Detect which cell encompasses the target text, then output its [X, Y] center coordinate. 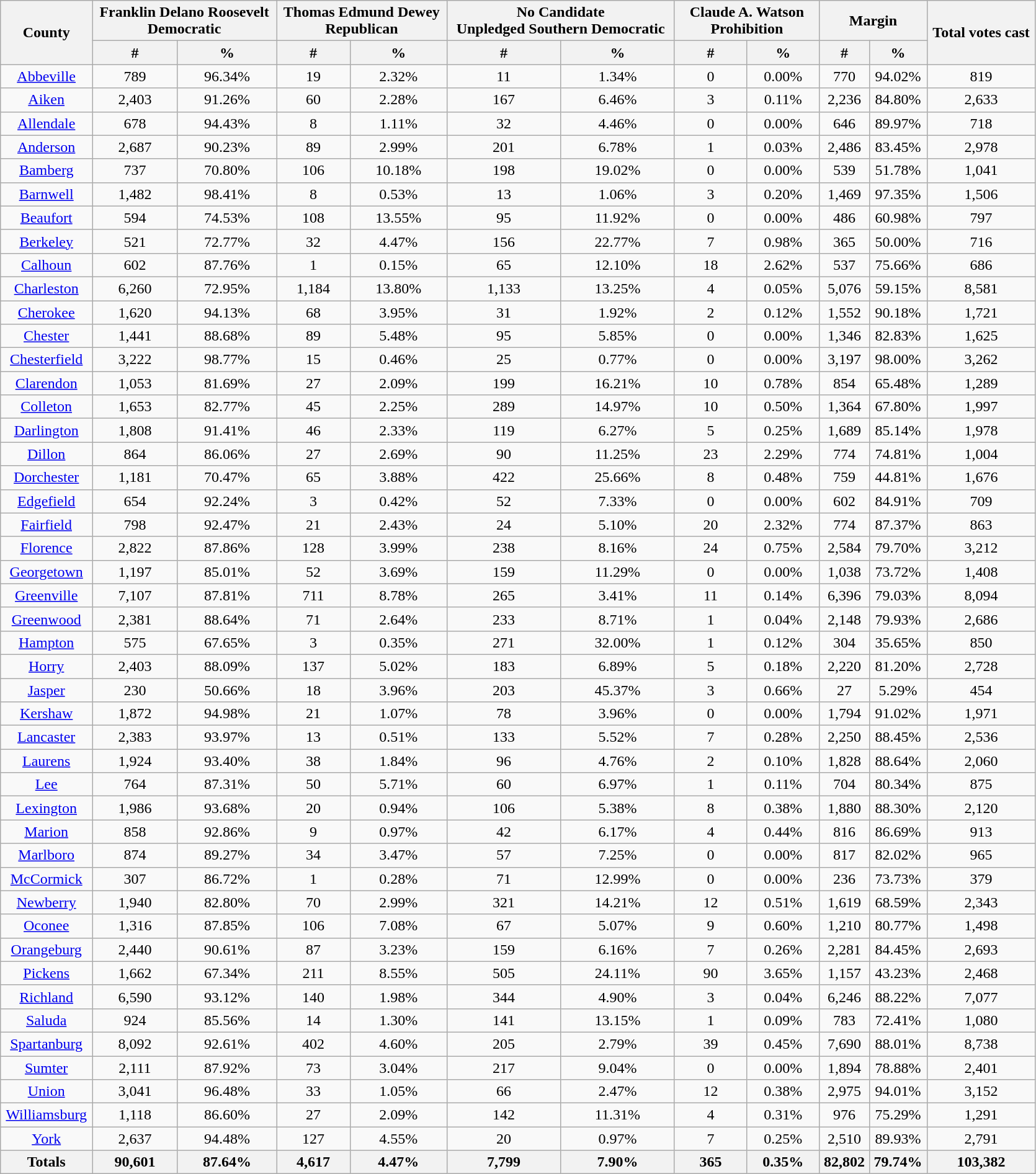
183 [504, 666]
103,382 [981, 1162]
32.00% [618, 643]
97.35% [898, 194]
1,197 [135, 572]
521 [135, 241]
82.83% [898, 336]
2,120 [981, 808]
236 [844, 879]
87.76% [227, 265]
87.81% [227, 595]
2,440 [135, 949]
78.88% [898, 1067]
1,364 [844, 407]
82,802 [844, 1162]
770 [844, 76]
94.43% [227, 123]
2,220 [844, 666]
5.71% [399, 785]
Dillon [47, 454]
486 [844, 218]
2,975 [844, 1092]
7.90% [618, 1162]
6,590 [135, 997]
87.86% [227, 548]
Lancaster [47, 737]
1,291 [981, 1115]
94.13% [227, 312]
7.33% [618, 501]
89.27% [227, 855]
Clarendon [47, 383]
Allendale [47, 123]
79.03% [898, 595]
6.46% [618, 100]
Orangeburg [47, 949]
1,619 [844, 902]
14.21% [618, 902]
10.18% [399, 171]
McCormick [47, 879]
93.68% [227, 808]
Kershaw [47, 714]
11.31% [618, 1115]
858 [135, 832]
13.15% [618, 1020]
454 [981, 690]
4.55% [399, 1139]
8.16% [618, 548]
Edgefield [47, 501]
2,383 [135, 737]
1,184 [314, 288]
2,060 [981, 761]
265 [504, 595]
0.05% [783, 288]
67.80% [898, 407]
3,262 [981, 360]
5.48% [399, 336]
6.27% [618, 430]
1,997 [981, 407]
3.99% [399, 548]
Williamsburg [47, 1115]
12.99% [618, 879]
Hampton [47, 643]
50 [314, 785]
88.45% [898, 737]
764 [135, 785]
Colleton [47, 407]
1.05% [399, 1092]
5.02% [399, 666]
5.52% [618, 737]
137 [314, 666]
2,791 [981, 1139]
2.79% [618, 1044]
York [47, 1139]
County [47, 32]
73.73% [898, 879]
8,738 [981, 1044]
3.41% [618, 595]
Pickens [47, 973]
88.09% [227, 666]
0.18% [783, 666]
0.94% [399, 808]
0.31% [783, 1115]
88.01% [898, 1044]
81.20% [898, 666]
Newberry [47, 902]
0.66% [783, 690]
89.93% [898, 1139]
7,799 [504, 1162]
Total votes cast [981, 32]
92.24% [227, 501]
Fairfield [47, 525]
2,281 [844, 949]
718 [981, 123]
2.62% [783, 265]
91.41% [227, 430]
307 [135, 879]
Margin [873, 21]
6,396 [844, 595]
90.18% [898, 312]
4.46% [618, 123]
79.74% [898, 1162]
142 [504, 1115]
Cherokee [47, 312]
94.01% [898, 1092]
1.84% [399, 761]
87.85% [227, 926]
87.64% [227, 1162]
51.78% [898, 171]
13.80% [399, 288]
797 [981, 218]
3.23% [399, 949]
1,808 [135, 430]
66 [504, 1092]
1,408 [981, 572]
716 [981, 241]
50.00% [898, 241]
1,721 [981, 312]
686 [981, 265]
11.25% [618, 454]
199 [504, 383]
88.30% [898, 808]
1,828 [844, 761]
Spartanburg [47, 1044]
2,486 [844, 147]
38 [314, 761]
12.10% [618, 265]
1.06% [618, 194]
678 [135, 123]
167 [504, 100]
1.30% [399, 1020]
1,038 [844, 572]
875 [981, 785]
0.42% [399, 501]
874 [135, 855]
1.98% [399, 997]
46 [314, 430]
1,053 [135, 383]
0.53% [399, 194]
321 [504, 902]
2,148 [844, 619]
6.89% [618, 666]
4.90% [618, 997]
2.29% [783, 454]
Lee [47, 785]
Greenville [47, 595]
73 [314, 1067]
863 [981, 525]
1,689 [844, 430]
11.92% [618, 218]
Saluda [47, 1020]
3,041 [135, 1092]
2,978 [981, 147]
67.34% [227, 973]
92.86% [227, 832]
2.28% [399, 100]
3.47% [399, 855]
1,041 [981, 171]
1,080 [981, 1020]
78 [504, 714]
0.03% [783, 147]
7.25% [618, 855]
98.77% [227, 360]
2,822 [135, 548]
1,625 [981, 336]
Charleston [47, 288]
90.23% [227, 147]
6.17% [618, 832]
654 [135, 501]
67.65% [227, 643]
1,676 [981, 478]
Claude A. WatsonProhibition [747, 21]
Beaufort [47, 218]
1,506 [981, 194]
94.48% [227, 1139]
93.97% [227, 737]
819 [981, 76]
89.97% [898, 123]
94.98% [227, 714]
Dorchester [47, 478]
1,924 [135, 761]
45.37% [618, 690]
1,441 [135, 336]
44.81% [898, 478]
9.04% [618, 1067]
709 [981, 501]
7,690 [844, 1044]
1,894 [844, 1067]
2,236 [844, 100]
2,381 [135, 619]
1.92% [618, 312]
864 [135, 454]
0.75% [783, 548]
203 [504, 690]
2,686 [981, 619]
965 [981, 855]
108 [314, 218]
Chester [47, 336]
3.88% [399, 478]
704 [844, 785]
6.78% [618, 147]
Barnwell [47, 194]
0.44% [783, 832]
65.48% [898, 383]
976 [844, 1115]
Jasper [47, 690]
2,343 [981, 902]
75.29% [898, 1115]
1.34% [618, 76]
Bamberg [47, 171]
11.29% [618, 572]
1,978 [981, 430]
67 [504, 926]
1,181 [135, 478]
2,510 [844, 1139]
Aiken [47, 100]
2,637 [135, 1139]
344 [504, 997]
140 [314, 997]
57 [504, 855]
5.10% [618, 525]
711 [314, 595]
91.26% [227, 100]
402 [314, 1044]
0.14% [783, 595]
Sumter [47, 1067]
1,316 [135, 926]
84.45% [898, 949]
Richland [47, 997]
2.64% [399, 619]
85.01% [227, 572]
80.34% [898, 785]
Greenwood [47, 619]
0.46% [399, 360]
0.98% [783, 241]
2.33% [399, 430]
25.66% [618, 478]
8.55% [399, 973]
68 [314, 312]
Lexington [47, 808]
74.81% [898, 454]
43.23% [898, 973]
13.55% [399, 218]
Marion [47, 832]
2,584 [844, 548]
133 [504, 737]
0.78% [783, 383]
Totals [47, 1162]
81.69% [227, 383]
19.02% [618, 171]
737 [135, 171]
217 [504, 1067]
16.21% [618, 383]
8.71% [618, 619]
1,872 [135, 714]
1,469 [844, 194]
74.53% [227, 218]
2.25% [399, 407]
6,260 [135, 288]
85.56% [227, 1020]
2.47% [618, 1092]
0.77% [618, 360]
Calhoun [47, 265]
4,617 [314, 1162]
7,077 [981, 997]
70.47% [227, 478]
Marlboro [47, 855]
201 [504, 147]
594 [135, 218]
42 [504, 832]
Horry [47, 666]
86.06% [227, 454]
31 [504, 312]
45 [314, 407]
3,222 [135, 360]
59.15% [898, 288]
22.77% [618, 241]
72.77% [227, 241]
1,498 [981, 926]
1,482 [135, 194]
Berkeley [47, 241]
5.85% [618, 336]
19 [314, 76]
141 [504, 1020]
0.09% [783, 1020]
Florence [47, 548]
34 [314, 855]
Union [47, 1092]
3,152 [981, 1092]
211 [314, 973]
Laurens [47, 761]
15 [314, 360]
24.11% [618, 973]
Darlington [47, 430]
6,246 [844, 997]
68.59% [898, 902]
98.00% [898, 360]
0.10% [783, 761]
119 [504, 430]
75.66% [898, 265]
783 [844, 1020]
1.07% [399, 714]
1,971 [981, 714]
0.60% [783, 926]
79.93% [898, 619]
85.14% [898, 430]
60.98% [898, 218]
70 [314, 902]
854 [844, 383]
4.76% [618, 761]
816 [844, 832]
817 [844, 855]
72.41% [898, 1020]
156 [504, 241]
Franklin Delano RooseveltDemocratic [185, 21]
850 [981, 643]
238 [504, 548]
1,157 [844, 973]
1,118 [135, 1115]
35.65% [898, 643]
2,401 [981, 1067]
14 [314, 1020]
Oconee [47, 926]
1,552 [844, 312]
73.72% [898, 572]
96.48% [227, 1092]
1,210 [844, 926]
304 [844, 643]
789 [135, 76]
6.97% [618, 785]
2.69% [399, 454]
Abbeville [47, 76]
87 [314, 949]
1.11% [399, 123]
1,289 [981, 383]
25 [504, 360]
2,728 [981, 666]
90.61% [227, 949]
8,092 [135, 1044]
127 [314, 1139]
84.91% [898, 501]
3.69% [399, 572]
2,468 [981, 973]
1,662 [135, 973]
4.60% [399, 1044]
91.02% [898, 714]
6.16% [618, 949]
3,197 [844, 360]
Thomas Edmund DeweyRepublican [362, 21]
3,212 [981, 548]
82.80% [227, 902]
1,794 [844, 714]
Chesterfield [47, 360]
23 [711, 454]
0.45% [783, 1044]
3.95% [399, 312]
205 [504, 1044]
14.97% [618, 407]
70.80% [227, 171]
0.26% [783, 949]
86.69% [898, 832]
Georgetown [47, 572]
82.77% [227, 407]
5.29% [898, 690]
50.66% [227, 690]
93.40% [227, 761]
83.45% [898, 147]
759 [844, 478]
2,687 [135, 147]
1,620 [135, 312]
5.07% [618, 926]
86.72% [227, 879]
2,693 [981, 949]
422 [504, 478]
90,601 [135, 1162]
7.08% [399, 926]
379 [981, 879]
0.48% [783, 478]
79.70% [898, 548]
96.34% [227, 76]
575 [135, 643]
39 [711, 1044]
5,076 [844, 288]
1,346 [844, 336]
2,250 [844, 737]
33 [314, 1092]
1,653 [135, 407]
8,094 [981, 595]
92.47% [227, 525]
271 [504, 643]
2.43% [399, 525]
128 [314, 548]
98.41% [227, 194]
96 [504, 761]
1,133 [504, 288]
198 [504, 171]
0.15% [399, 265]
Anderson [47, 147]
87.37% [898, 525]
94.02% [898, 76]
7,107 [135, 595]
505 [504, 973]
924 [135, 1020]
87.31% [227, 785]
230 [135, 690]
3.04% [399, 1067]
No CandidateUnpledged Southern Democratic [561, 21]
8.78% [399, 595]
1,004 [981, 454]
539 [844, 171]
798 [135, 525]
1,986 [135, 808]
93.12% [227, 997]
1,940 [135, 902]
0.20% [783, 194]
92.61% [227, 1044]
8,581 [981, 288]
88.68% [227, 336]
72.95% [227, 288]
80.77% [898, 926]
82.02% [898, 855]
88.22% [898, 997]
913 [981, 832]
0.50% [783, 407]
2,633 [981, 100]
3.65% [783, 973]
646 [844, 123]
2,536 [981, 737]
87.92% [227, 1067]
537 [844, 265]
86.60% [227, 1115]
13.25% [618, 288]
289 [504, 407]
2,111 [135, 1067]
84.80% [898, 100]
1,880 [844, 808]
5.38% [618, 808]
233 [504, 619]
